Return the [x, y] coordinate for the center point of the cell that contains the specified text.  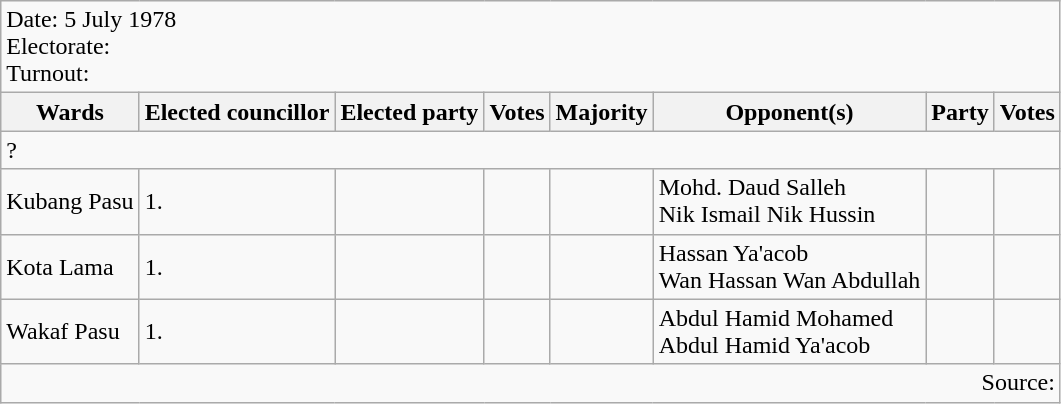
Kota Lama [70, 266]
Elected councillor [237, 112]
Kubang Pasu [70, 202]
Wards [70, 112]
Hassan Ya'acobWan Hassan Wan Abdullah [790, 266]
Elected party [410, 112]
Abdul Hamid MohamedAbdul Hamid Ya'acob [790, 332]
Party [960, 112]
Date: 5 July 1978Electorate: Turnout: [531, 47]
Majority [602, 112]
Opponent(s) [790, 112]
? [531, 150]
Source: [531, 383]
Mohd. Daud SallehNik Ismail Nik Hussin [790, 202]
Wakaf Pasu [70, 332]
